Capture the cell that displays the provided text and extract its [x, y] central coordinate. 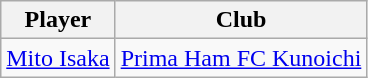
Prima Ham FC Kunoichi [241, 58]
Club [241, 20]
Mito Isaka [58, 58]
Player [58, 20]
